Identify which cell holds the provided text, then report its [X, Y] central coordinate. 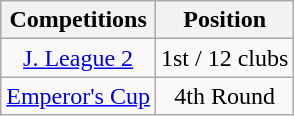
4th Round [224, 96]
Emperor's Cup [78, 96]
Position [224, 20]
J. League 2 [78, 58]
1st / 12 clubs [224, 58]
Competitions [78, 20]
